Scan for the cell matching the given text and deliver its (x, y) coordinate at center. 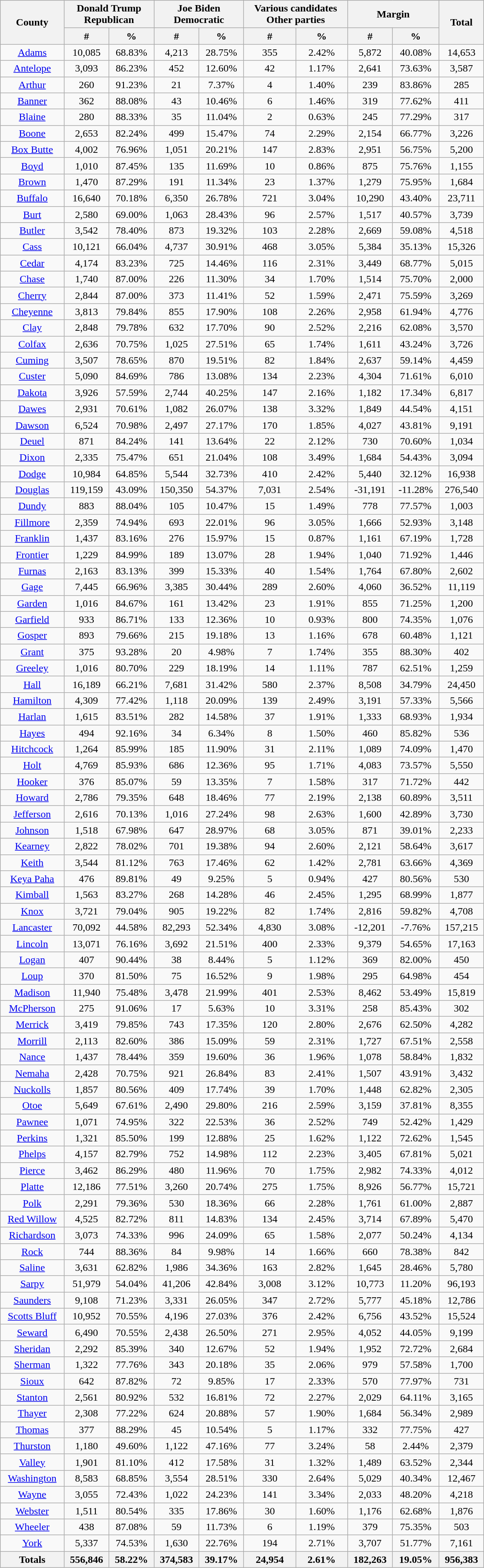
44.05% (415, 1333)
3.08% (322, 927)
32.73% (221, 474)
811 (177, 1219)
Wayne (32, 1494)
56.34% (415, 1413)
Gage (32, 587)
276,540 (461, 490)
3.49% (322, 457)
Donald TrumpRepublican (109, 14)
1,078 (370, 1057)
58.84% (415, 1057)
216 (270, 1106)
64.85% (132, 474)
103 (270, 231)
24.23% (221, 1494)
2.61% (322, 1559)
74.53% (132, 1543)
61.94% (415, 312)
468 (270, 247)
19.22% (221, 911)
Pierce (32, 1170)
454 (461, 976)
Hamilton (32, 700)
3,148 (461, 522)
10,952 (86, 1316)
1.85% (322, 425)
412 (177, 1462)
12.88% (221, 1138)
5,384 (370, 247)
26.78% (221, 198)
Frontier (32, 555)
11.30% (221, 279)
282 (177, 717)
786 (177, 376)
359 (177, 1057)
295 (370, 976)
27.24% (221, 814)
16.81% (221, 1397)
85.82% (415, 733)
4,002 (86, 149)
82.60% (132, 1041)
85.50% (132, 1138)
3,191 (370, 700)
42.89% (415, 814)
2,077 (370, 1235)
2,641 (370, 69)
14.58% (221, 717)
13 (270, 636)
84.24% (132, 441)
19.51% (221, 360)
2,822 (86, 846)
4,776 (461, 312)
170 (270, 425)
1,952 (370, 1349)
2,816 (370, 911)
1,259 (461, 668)
2,786 (86, 798)
503 (461, 1527)
62.50% (415, 1025)
28.43% (221, 214)
Sioux (32, 1381)
1,511 (86, 1511)
1,022 (177, 1494)
57.33% (415, 700)
1,333 (370, 717)
54.04% (132, 1284)
4,060 (370, 587)
62.68% (415, 1511)
Keith (32, 863)
Franklin (32, 539)
112 (270, 1154)
County (32, 22)
Adams (32, 52)
1.19% (322, 1527)
373 (177, 295)
2.11% (322, 749)
63.52% (415, 1462)
1,545 (461, 1138)
2,033 (370, 1494)
2,558 (461, 1041)
5,090 (86, 376)
86.29% (132, 1170)
73.57% (415, 765)
22.53% (221, 1122)
3,269 (461, 295)
239 (370, 85)
80.70% (132, 668)
68.93% (415, 717)
Colfax (32, 344)
319 (370, 101)
1,666 (370, 522)
Cuming (32, 360)
7.37% (221, 85)
2,490 (177, 1106)
1,071 (86, 1122)
647 (177, 830)
12,467 (461, 1478)
Polk (32, 1203)
2.26% (322, 312)
88.29% (132, 1430)
10,121 (86, 247)
40.08% (415, 52)
40.25% (221, 393)
1,876 (461, 1511)
1.60% (322, 1511)
48.20% (415, 1494)
4,282 (461, 1025)
4,525 (86, 1219)
4,309 (86, 700)
95 (270, 765)
9.85% (221, 1381)
36.52% (415, 587)
Lancaster (32, 927)
73.63% (415, 69)
3.24% (322, 1446)
17.70% (221, 328)
1,040 (370, 555)
3.32% (322, 409)
1,264 (86, 749)
2,848 (86, 328)
2,428 (86, 1073)
75.47% (132, 457)
83.13% (132, 571)
70.98% (132, 425)
2,958 (370, 312)
401 (270, 992)
2,951 (370, 149)
979 (370, 1365)
McPherson (32, 1009)
347 (270, 1300)
28 (270, 555)
875 (370, 166)
3,093 (86, 69)
17.46% (221, 863)
11.96% (221, 1170)
743 (177, 1025)
2,561 (86, 1397)
31.42% (221, 684)
1,832 (461, 1057)
0.94% (322, 879)
332 (370, 1430)
1.37% (322, 182)
2,305 (461, 1089)
11.69% (221, 166)
79.66% (132, 636)
1,518 (86, 830)
62.08% (415, 328)
Garden (32, 603)
94 (270, 846)
905 (177, 911)
60.48% (415, 636)
442 (461, 782)
Buffalo (32, 198)
3,008 (270, 1284)
370 (86, 976)
70.60% (415, 441)
39 (270, 1089)
10.46% (221, 101)
Dawes (32, 409)
70 (270, 1170)
81.12% (132, 863)
30 (270, 1511)
1,517 (370, 214)
4,134 (461, 1235)
0.87% (322, 539)
Antelope (32, 69)
66 (270, 1203)
1,279 (370, 182)
580 (270, 684)
1,849 (370, 409)
2.06% (322, 1365)
Nuckolls (32, 1089)
Dodge (32, 474)
26.07% (221, 409)
Washington (32, 1478)
14.83% (221, 1219)
744 (86, 1251)
2,335 (86, 457)
229 (177, 668)
1.71% (322, 765)
2.82% (322, 1268)
74.35% (415, 619)
2.54% (322, 490)
28.97% (221, 830)
6,524 (86, 425)
8.44% (221, 960)
157,215 (461, 927)
78.65% (132, 360)
Morrill (32, 1041)
842 (461, 1251)
75.76% (415, 166)
410 (270, 474)
3,726 (461, 344)
2,653 (86, 133)
3,331 (177, 1300)
3,419 (86, 1025)
2,602 (461, 571)
3,721 (86, 911)
5,440 (370, 474)
402 (461, 652)
96,193 (461, 1284)
77.62% (415, 101)
51.77% (415, 1543)
Howard (32, 798)
17.58% (221, 1462)
536 (461, 733)
1,761 (370, 1203)
2,471 (370, 295)
1,700 (461, 1365)
2,636 (86, 344)
4,196 (177, 1316)
2,291 (86, 1203)
438 (86, 1527)
Webster (32, 1511)
4,174 (86, 263)
Nemaha (32, 1073)
Cedar (32, 263)
642 (86, 1381)
12.60% (221, 69)
5,544 (177, 474)
Cheyenne (32, 312)
5,777 (370, 1300)
686 (177, 765)
2,438 (177, 1333)
1,161 (370, 539)
3,449 (370, 263)
Butler (32, 231)
452 (177, 69)
Greeley (32, 668)
660 (370, 1251)
64.98% (415, 976)
57.58% (415, 1365)
1.46% (322, 101)
72.62% (415, 1138)
Thayer (32, 1413)
84 (177, 1251)
340 (177, 1349)
87.29% (132, 182)
75 (177, 976)
Wheeler (32, 1527)
11,940 (86, 992)
369 (370, 960)
276 (177, 539)
3.04% (322, 198)
85.07% (132, 782)
956,383 (461, 1559)
399 (177, 571)
Gosper (32, 636)
1,563 (86, 895)
76.16% (132, 943)
5,021 (461, 1154)
3,159 (370, 1106)
4,027 (370, 425)
57.59% (132, 393)
93.28% (132, 652)
870 (177, 360)
1.54% (322, 571)
1,176 (370, 1511)
15,721 (461, 1187)
42 (270, 69)
Cass (32, 247)
Perkins (32, 1138)
Sarpy (32, 1284)
4,304 (370, 376)
15,326 (461, 247)
280 (86, 117)
78.38% (415, 1251)
1,089 (370, 749)
4,157 (86, 1154)
26.84% (221, 1073)
22.01% (221, 522)
83.23% (132, 263)
Red Willow (32, 1219)
Knox (32, 911)
632 (177, 328)
80.92% (132, 1397)
-7.76% (415, 927)
2.37% (322, 684)
34.79% (415, 684)
400 (270, 943)
2.44% (415, 1446)
49.60% (132, 1446)
1,986 (177, 1268)
1,322 (86, 1365)
2,308 (86, 1413)
9,199 (461, 1333)
1.16% (322, 636)
2,887 (461, 1203)
139 (270, 700)
731 (461, 1381)
28.46% (415, 1268)
379 (370, 1527)
39.17% (221, 1559)
61.00% (415, 1203)
68.83% (132, 52)
450 (461, 960)
87.08% (132, 1527)
13.08% (221, 376)
77.22% (132, 1413)
1.84% (322, 360)
2,781 (370, 863)
411 (461, 101)
1,118 (177, 700)
0.86% (322, 166)
10,773 (370, 1284)
Phelps (32, 1154)
75.35% (415, 1527)
Logan (32, 960)
15.47% (221, 133)
62.51% (415, 668)
84.99% (132, 555)
44.58% (132, 927)
1,448 (370, 1089)
82,293 (177, 927)
3.34% (322, 1494)
83.16% (132, 539)
258 (370, 1009)
42.84% (221, 1284)
91.23% (132, 85)
161 (177, 603)
3,542 (86, 231)
77.57% (415, 506)
98 (270, 814)
1,321 (86, 1138)
5,337 (86, 1543)
43.52% (415, 1316)
59.14% (415, 360)
77.75% (415, 1430)
4,769 (86, 765)
921 (177, 1073)
6.34% (221, 733)
16,189 (86, 684)
2.95% (322, 1333)
Stanton (32, 1397)
1,630 (177, 1543)
2,379 (461, 1446)
1,764 (370, 571)
13,071 (86, 943)
1,740 (86, 279)
2,989 (461, 1413)
39.01% (415, 830)
28.51% (221, 1478)
116 (270, 263)
-31,191 (370, 490)
24.09% (221, 1235)
71.92% (415, 555)
85.99% (132, 749)
68 (270, 830)
43.91% (415, 1073)
13.07% (221, 555)
2.27% (322, 1397)
43.24% (415, 344)
9,379 (370, 943)
Garfield (32, 619)
4,083 (370, 765)
2,233 (461, 830)
45.18% (415, 1300)
460 (370, 733)
27.17% (221, 425)
4,151 (461, 409)
15.09% (221, 1041)
43 (177, 101)
9.98% (221, 1251)
1.12% (322, 960)
7,445 (86, 587)
2.12% (322, 441)
82.00% (415, 960)
81.50% (132, 976)
494 (86, 733)
84.67% (132, 603)
64.11% (415, 1397)
9 (270, 976)
91.06% (132, 1009)
2.16% (322, 393)
302 (461, 1009)
85.39% (132, 1349)
12.67% (221, 1349)
1,877 (461, 895)
78.40% (132, 231)
11.73% (221, 1527)
27.03% (221, 1316)
22.76% (221, 1543)
3,507 (86, 360)
30.44% (221, 587)
8 (270, 733)
1.90% (322, 1413)
5.63% (221, 1009)
Box Butte (32, 149)
800 (370, 619)
105 (177, 506)
37 (270, 717)
92.16% (132, 733)
75.59% (415, 295)
75.95% (415, 182)
46 (270, 895)
2.19% (322, 798)
1,857 (86, 1089)
81.10% (132, 1462)
268 (177, 895)
Loup (32, 976)
Thurston (32, 1446)
778 (370, 506)
67.51% (415, 1041)
556,846 (86, 1559)
8,583 (86, 1478)
Scotts Bluff (32, 1316)
74.94% (132, 522)
77.51% (132, 1187)
4,218 (461, 1494)
85.43% (415, 1009)
7,031 (270, 490)
74 (270, 133)
12,186 (86, 1187)
343 (177, 1365)
Johnson (32, 830)
3,094 (461, 457)
-12,201 (370, 927)
3,926 (86, 393)
407 (86, 960)
79.84% (132, 312)
Seward (32, 1333)
3,405 (370, 1154)
Nance (32, 1057)
Totals (32, 1559)
11.41% (221, 295)
1,615 (86, 717)
79.04% (132, 911)
2,580 (86, 214)
59.08% (415, 231)
2,497 (177, 425)
35.13% (415, 247)
83.86% (415, 85)
4,737 (177, 247)
66.04% (132, 247)
1,507 (370, 1073)
Dakota (32, 393)
Harlan (32, 717)
2.29% (322, 133)
9,191 (461, 425)
5,566 (461, 700)
Blaine (32, 117)
1,429 (461, 1122)
2,029 (370, 1397)
51,979 (86, 1284)
11.90% (221, 749)
19.32% (221, 231)
651 (177, 457)
260 (86, 85)
3,511 (461, 798)
191 (177, 182)
72.72% (415, 1349)
1,295 (370, 895)
2,000 (461, 279)
11,119 (461, 587)
19.18% (221, 636)
Kimball (32, 895)
2,616 (86, 814)
54.37% (221, 490)
58.64% (415, 846)
88.33% (132, 117)
1.59% (322, 295)
18.46% (221, 798)
749 (370, 1122)
189 (177, 555)
17,163 (461, 943)
28.75% (221, 52)
135 (177, 166)
15.97% (221, 539)
15.33% (221, 571)
16,640 (86, 198)
15,524 (461, 1316)
1,155 (461, 166)
787 (370, 668)
Douglas (32, 490)
8,926 (370, 1187)
2.53% (322, 992)
377 (86, 1430)
82.24% (132, 133)
4,012 (461, 1170)
226 (177, 279)
Hooker (32, 782)
Clay (32, 328)
8,355 (461, 1106)
90.44% (132, 960)
Saline (32, 1268)
54.43% (415, 457)
11.20% (415, 1284)
Otoe (32, 1106)
1,121 (461, 636)
18.19% (221, 668)
2 (270, 117)
133 (177, 619)
1,934 (461, 717)
67.61% (132, 1106)
1,003 (461, 506)
1.32% (322, 1462)
3,587 (461, 69)
1,446 (461, 555)
2.80% (322, 1025)
Arthur (32, 85)
Custer (32, 376)
20.09% (221, 700)
47.16% (221, 1446)
77.42% (132, 700)
63.66% (415, 863)
59.82% (415, 911)
2,344 (461, 1462)
30.91% (221, 247)
43.81% (415, 425)
3,707 (370, 1543)
26.05% (221, 1300)
2.71% (322, 1543)
70.18% (132, 198)
21 (177, 85)
1,034 (461, 441)
6,756 (370, 1316)
52.42% (415, 1122)
1.62% (322, 1138)
5,649 (86, 1106)
21.04% (221, 457)
6,490 (86, 1333)
38 (177, 960)
2,931 (86, 409)
Margin (393, 14)
2,163 (86, 571)
25 (270, 1138)
21.51% (221, 943)
185 (177, 749)
5,872 (370, 52)
3,462 (86, 1170)
44.54% (415, 409)
5,550 (461, 765)
56.77% (415, 1187)
4,459 (461, 360)
1,229 (86, 555)
34.36% (221, 1268)
75.70% (415, 279)
Dixon (32, 457)
624 (177, 1413)
322 (177, 1122)
648 (177, 798)
-11.28% (415, 490)
71.23% (132, 1300)
Richardson (32, 1235)
72.43% (132, 1494)
678 (370, 636)
Banner (32, 101)
409 (177, 1089)
52.93% (415, 522)
York (32, 1543)
Total (461, 22)
150,350 (177, 490)
12,786 (461, 1300)
69.00% (132, 214)
86.71% (132, 619)
3,617 (461, 846)
3,730 (461, 814)
499 (177, 133)
10.54% (221, 1430)
476 (86, 879)
14,653 (461, 52)
29.80% (221, 1106)
Lincoln (32, 943)
1.40% (322, 85)
80.54% (132, 1511)
68.99% (415, 895)
Brown (32, 182)
Deuel (32, 441)
3,739 (461, 214)
330 (270, 1478)
2,113 (86, 1041)
79.36% (132, 1203)
1,645 (370, 1268)
1.50% (322, 733)
3,260 (177, 1187)
49 (177, 879)
16.52% (221, 976)
Merrick (32, 1025)
Thomas (32, 1430)
82.72% (132, 1219)
3,813 (86, 312)
194 (270, 1543)
20.74% (221, 1187)
2,121 (370, 846)
4,830 (270, 927)
74.95% (132, 1122)
66.77% (415, 133)
20 (177, 652)
77.29% (415, 117)
3,544 (86, 863)
1,076 (461, 619)
45 (177, 1430)
119,159 (86, 490)
2.59% (322, 1106)
375 (86, 652)
3,478 (177, 992)
1.49% (322, 506)
20.88% (221, 1413)
1,611 (370, 344)
78.44% (132, 1057)
883 (86, 506)
67.80% (415, 571)
88.36% (132, 1251)
199 (177, 1138)
78.02% (132, 846)
752 (177, 1154)
701 (177, 846)
14.98% (221, 1154)
5,780 (461, 1268)
1,082 (177, 409)
Madison (32, 992)
70.13% (132, 814)
Grant (32, 652)
53.49% (415, 992)
19.60% (221, 1057)
37.81% (415, 1106)
21.99% (221, 992)
40.34% (415, 1478)
Platte (32, 1187)
84.69% (132, 376)
10,290 (370, 198)
Hayes (32, 733)
79.78% (132, 328)
77.97% (415, 1381)
725 (177, 263)
18.36% (221, 1203)
1.11% (322, 668)
20.21% (221, 149)
Kearney (32, 846)
2,844 (86, 295)
10,085 (86, 52)
1.96% (322, 1057)
67.98% (132, 830)
88.30% (415, 652)
1,728 (461, 539)
19.05% (415, 1559)
23,711 (461, 198)
10.47% (221, 506)
215 (177, 636)
4,518 (461, 231)
289 (270, 587)
3,570 (461, 328)
3,554 (177, 1478)
1.42% (322, 863)
2.83% (322, 149)
2,359 (86, 522)
Cherry (32, 295)
9,108 (86, 1300)
2.41% (322, 1073)
Boyd (32, 166)
71.25% (415, 603)
83 (270, 1073)
3,073 (86, 1235)
1,010 (86, 166)
2,669 (370, 231)
1.98% (322, 976)
70.61% (132, 409)
24,450 (461, 684)
5,470 (461, 1219)
693 (177, 522)
17.90% (221, 312)
67.89% (415, 1219)
71.72% (415, 782)
62 (270, 863)
1,600 (370, 814)
Hall (32, 684)
2.57% (322, 214)
83.51% (132, 717)
82.79% (132, 1154)
3,692 (177, 943)
Various candidatesOther parties (296, 14)
Hitchcock (32, 749)
3,165 (461, 1397)
245 (370, 117)
68.77% (415, 263)
43.40% (415, 198)
79.35% (132, 798)
67.19% (415, 539)
4,369 (461, 863)
335 (177, 1511)
3,226 (461, 133)
730 (370, 441)
893 (86, 636)
6,010 (461, 376)
2.72% (322, 1300)
83.27% (132, 895)
Fillmore (32, 522)
2,676 (370, 1025)
77.76% (132, 1365)
74.09% (415, 749)
90 (270, 328)
Rock (32, 1251)
68.85% (132, 1478)
60.89% (415, 798)
532 (177, 1397)
2,744 (177, 393)
1,901 (86, 1462)
374,583 (177, 1559)
3,385 (177, 587)
88.08% (132, 101)
3.31% (322, 1009)
13.35% (221, 782)
8,462 (370, 992)
Sheridan (32, 1349)
1,025 (177, 344)
24,954 (270, 1559)
285 (461, 85)
1,200 (461, 603)
5,015 (461, 263)
41,206 (177, 1284)
4,052 (370, 1333)
88.04% (132, 506)
6,350 (177, 198)
1,182 (370, 393)
480 (177, 1170)
570 (370, 1381)
40.57% (415, 214)
0.63% (322, 117)
1,051 (177, 149)
271 (270, 1333)
Sherman (32, 1365)
7,681 (177, 684)
4,213 (177, 52)
Boone (32, 133)
17.35% (221, 1025)
4.98% (221, 652)
5,200 (461, 149)
14.46% (221, 263)
3,631 (86, 1268)
Jefferson (32, 814)
0.93% (322, 619)
763 (177, 863)
27.51% (221, 344)
3,432 (461, 1073)
1,489 (370, 1462)
19.38% (221, 846)
4 (270, 85)
1,727 (370, 1041)
1,063 (177, 214)
Joe BidenDemocratic (199, 14)
87.45% (132, 166)
Saunders (32, 1300)
3,714 (370, 1219)
13.64% (221, 441)
2,684 (461, 1349)
13.42% (221, 603)
17.34% (415, 393)
14.28% (221, 895)
71.61% (415, 376)
85.93% (132, 765)
Furnas (32, 571)
66.96% (132, 587)
15,819 (461, 992)
Dundy (32, 506)
32.12% (415, 474)
89.81% (132, 879)
1,180 (86, 1446)
8,508 (370, 684)
1,514 (370, 279)
1.66% (322, 1251)
3,055 (86, 1494)
56.75% (415, 149)
Keya Paha (32, 879)
2,637 (370, 360)
120 (270, 1025)
6,817 (461, 393)
182,263 (370, 1559)
75.48% (132, 992)
163 (270, 1268)
79.85% (132, 1025)
20.18% (221, 1365)
10,984 (86, 474)
Chase (32, 279)
16,938 (461, 474)
138 (270, 409)
362 (86, 101)
873 (177, 231)
Valley (32, 1462)
43.09% (132, 490)
7,161 (461, 1543)
721 (270, 198)
50.24% (415, 1235)
58 (370, 1446)
11.04% (221, 117)
17.74% (221, 1089)
40 (270, 571)
Dawson (32, 425)
2.49% (322, 700)
22 (270, 441)
2.63% (322, 814)
2.64% (322, 1478)
54.65% (415, 943)
2,216 (370, 328)
2,982 (370, 1170)
933 (86, 619)
87.82% (132, 1381)
2,292 (86, 1349)
9.25% (221, 879)
57 (270, 1413)
Burt (32, 214)
11.34% (221, 182)
26.50% (221, 1333)
Pawnee (32, 1122)
52.34% (221, 927)
3.12% (322, 1284)
2,138 (370, 798)
2,154 (370, 133)
Holt (32, 765)
5,029 (370, 1478)
76.96% (132, 149)
996 (177, 1235)
386 (177, 1041)
86.23% (132, 69)
70,092 (86, 927)
17.86% (221, 1511)
67.81% (415, 1154)
66.21% (132, 684)
58.22% (132, 1559)
4,708 (461, 911)
